Identify which cell holds the provided text, then report its (x, y) central coordinate. 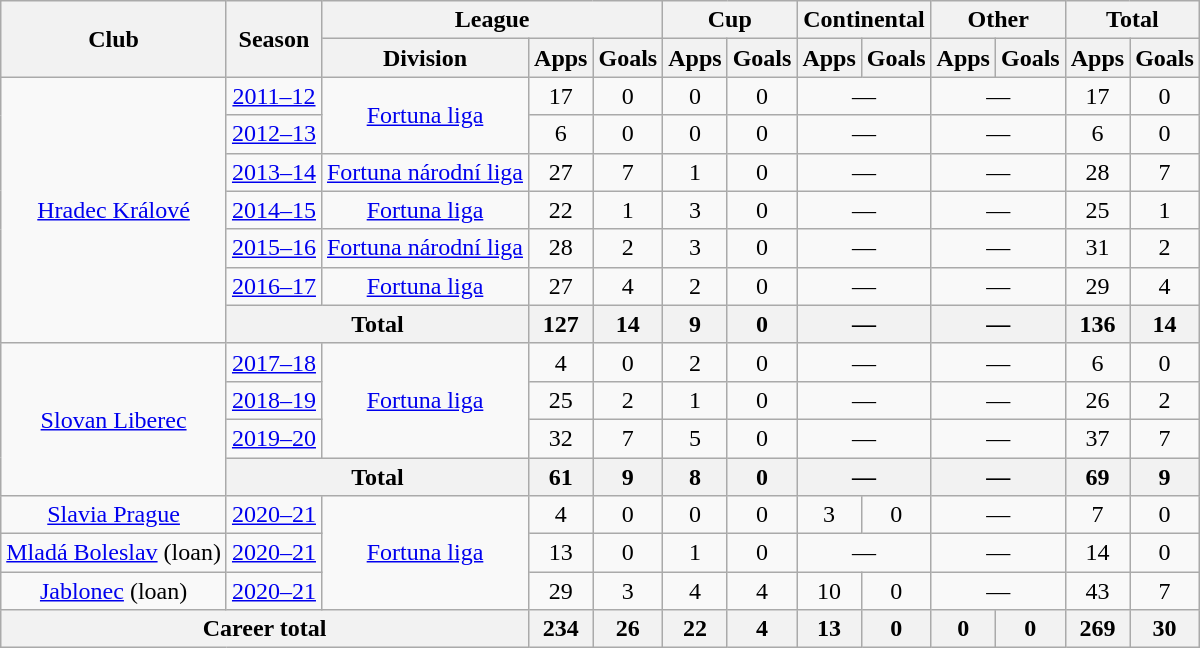
2011–12 (274, 96)
League (492, 20)
2019–20 (274, 438)
Hradec Králové (114, 210)
2014–15 (274, 210)
8 (695, 477)
2018–19 (274, 400)
2017–18 (274, 362)
2012–13 (274, 134)
2013–14 (274, 172)
30 (1165, 629)
31 (1097, 248)
Jablonec (loan) (114, 591)
136 (1097, 324)
Other (998, 20)
127 (561, 324)
69 (1097, 477)
61 (561, 477)
10 (829, 591)
Slavia Prague (114, 515)
Career total (265, 629)
2016–17 (274, 286)
Continental (864, 20)
234 (561, 629)
32 (561, 438)
37 (1097, 438)
Slovan Liberec (114, 419)
Mladá Boleslav (loan) (114, 553)
2015–16 (274, 248)
Cup (730, 20)
269 (1097, 629)
Club (114, 39)
5 (695, 438)
Season (274, 39)
Division (424, 58)
43 (1097, 591)
